Identify which cell holds the provided text, then report its [X, Y] central coordinate. 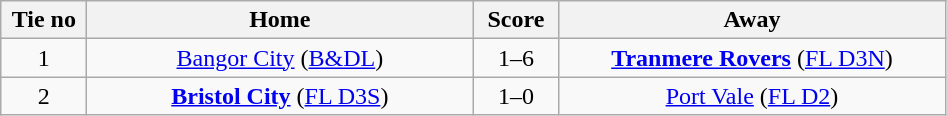
1–6 [516, 58]
1 [44, 58]
Tie no [44, 20]
Port Vale (FL D2) [752, 96]
Bristol City (FL D3S) [280, 96]
Away [752, 20]
Home [280, 20]
2 [44, 96]
1–0 [516, 96]
Score [516, 20]
Bangor City (B&DL) [280, 58]
Tranmere Rovers (FL D3N) [752, 58]
